From the cell containing the given text, extract its center point as (X, Y) coordinate. 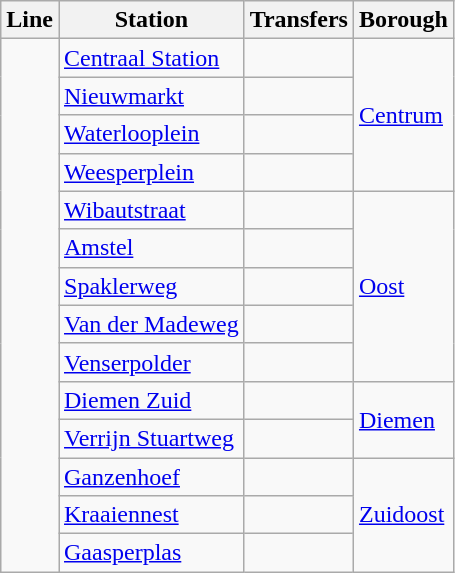
Gaasperplas (151, 553)
Ganzenhoef (151, 477)
Kraaiennest (151, 515)
Line (30, 20)
Nieuwmarkt (151, 96)
Zuidoost (403, 515)
Weesperplein (151, 172)
Verrijn Stuartweg (151, 438)
Spaklerweg (151, 286)
Transfers (298, 20)
Wibautstraat (151, 210)
Van der Madeweg (151, 324)
Diemen Zuid (151, 400)
Centraal Station (151, 58)
Venserpolder (151, 362)
Diemen (403, 419)
Borough (403, 20)
Waterlooplein (151, 134)
Amstel (151, 248)
Station (151, 20)
Oost (403, 286)
Centrum (403, 115)
